Return [x, y] of the center of cell containing provided text 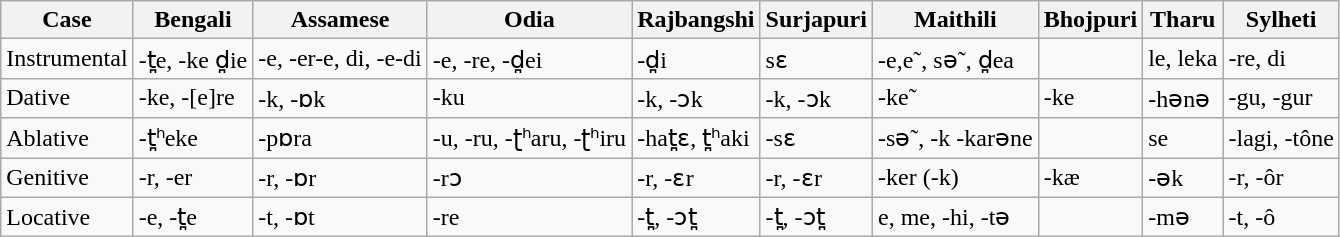
-t, -ɒt [340, 217]
-kæ [1090, 178]
-e, -re, -d̪ei [529, 59]
se [1183, 138]
-mə [1183, 217]
-u, -ru, -ʈʰaru, -ʈʰiru [529, 138]
-ke [1090, 98]
-ək [1183, 178]
-sə˜, -k -karəne [955, 138]
-t, -ô [1281, 217]
e, me, -hi, -tə [955, 217]
Odia [529, 20]
-lagi, -tône [1281, 138]
-gu, -gur [1281, 98]
sɛ [816, 59]
-t̪e, -ke d̪ie [193, 59]
-re [529, 217]
-e, -er-e, di, -e-di [340, 59]
-ke˜ [955, 98]
-e, -t̪e [193, 217]
-sɛ [816, 138]
le, leka [1183, 59]
Genitive [67, 178]
-r, -er [193, 178]
Dative [67, 98]
-re, di [1281, 59]
Bengali [193, 20]
-e,e˜, sə˜, d̪ea [955, 59]
Ablative [67, 138]
-pɒra [340, 138]
-d̪i [696, 59]
Maithili [955, 20]
Rajbangshi [696, 20]
Locative [67, 217]
-k, -ɒk [340, 98]
Sylheti [1281, 20]
-r, -ɒr [340, 178]
-hənə [1183, 98]
-ke, -[e]re [193, 98]
-r, -ôr [1281, 178]
-ku [529, 98]
Bhojpuri [1090, 20]
Case [67, 20]
Surjapuri [816, 20]
-rɔ [529, 178]
Tharu [1183, 20]
-ker (-k) [955, 178]
-hat̪ɛ, t̪ʰaki [696, 138]
Assamese [340, 20]
-t̪ʰeke [193, 138]
Instrumental [67, 59]
